Search for the cell housing the specified text and yield its (X, Y) center coordinate. 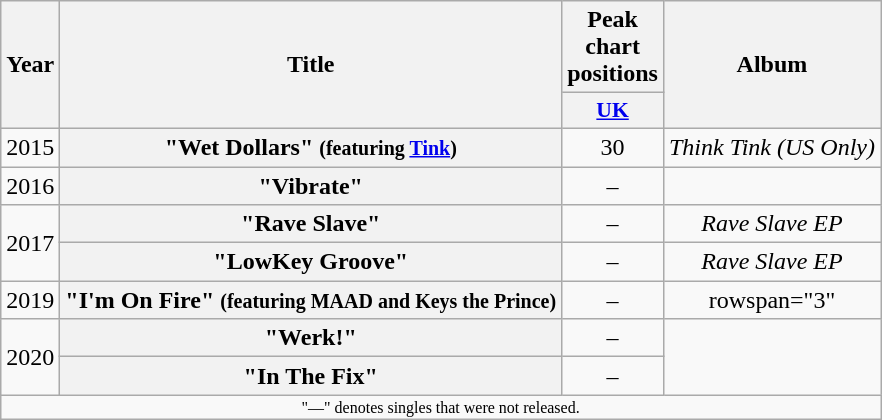
Title (311, 65)
2019 (30, 300)
Album (772, 65)
UK (613, 111)
"—" denotes singles that were not released. (441, 407)
"Werk!" (311, 338)
30 (613, 147)
Year (30, 65)
2020 (30, 357)
"In The Fix" (311, 376)
2017 (30, 243)
rowspan="3" (772, 300)
"Vibrate" (311, 185)
2016 (30, 185)
Think Tink (US Only) (772, 147)
"I'm On Fire" (featuring MAAD and Keys the Prince) (311, 300)
"Wet Dollars" (featuring Tink) (311, 147)
Peak chart positions (613, 47)
"Rave Slave" (311, 224)
"LowKey Groove" (311, 262)
2015 (30, 147)
